Search for the cell housing the specified text and yield its [X, Y] center coordinate. 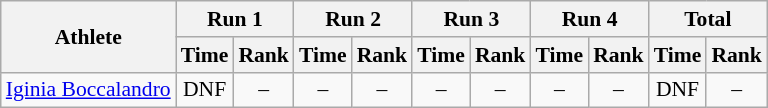
Run 1 [235, 19]
Total [708, 19]
Athlete [88, 36]
Iginia Boccalandro [88, 90]
Run 2 [353, 19]
Run 4 [589, 19]
Run 3 [471, 19]
